Return (x, y) of the center of cell containing provided text 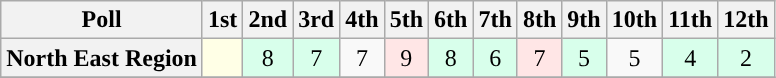
4 (690, 58)
6 (495, 58)
9th (584, 20)
8th (539, 20)
2 (746, 58)
12th (746, 20)
2nd (268, 20)
Poll (102, 20)
11th (690, 20)
4th (362, 20)
6th (451, 20)
North East Region (102, 58)
10th (634, 20)
5th (406, 20)
9 (406, 58)
7th (495, 20)
3rd (316, 20)
1st (222, 20)
